Detect which cell encompasses the target text, then output its [x, y] center coordinate. 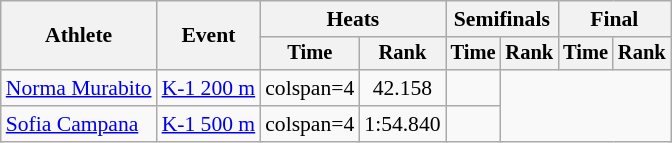
Semifinals [502, 19]
Final [614, 19]
1:54.840 [402, 124]
42.158 [402, 88]
Sofia Campana [79, 124]
Athlete [79, 36]
K-1 200 m [209, 88]
Event [209, 36]
K-1 500 m [209, 124]
Norma Murabito [79, 88]
Heats [352, 19]
